From the cell containing the given text, extract its center point as [X, Y] coordinate. 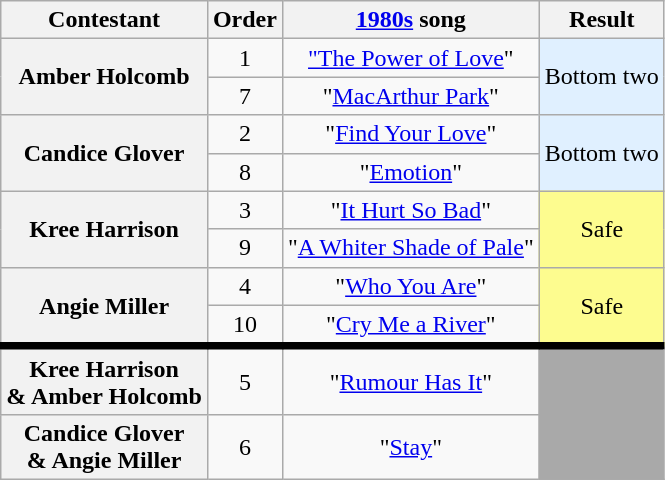
4 [244, 286]
6 [244, 446]
Candice Glover [104, 153]
10 [244, 326]
"A Whiter Shade of Pale" [410, 248]
Kree Harrison [104, 229]
Kree Harrison& Amber Holcomb [104, 380]
9 [244, 248]
"Who You Are" [410, 286]
"Stay" [410, 446]
"It Hurt So Bad" [410, 210]
"Find Your Love" [410, 134]
1 [244, 58]
"MacArthur Park" [410, 96]
"Emotion" [410, 172]
7 [244, 96]
Result [602, 20]
Order [244, 20]
1980s song [410, 20]
5 [244, 380]
Candice Glover& Angie Miller [104, 446]
2 [244, 134]
"Cry Me a River" [410, 326]
8 [244, 172]
"Rumour Has It" [410, 380]
Amber Holcomb [104, 77]
Contestant [104, 20]
3 [244, 210]
Angie Miller [104, 306]
"The Power of Love" [410, 58]
